Output the [x, y] coordinate of the center of the cell containing the given text.  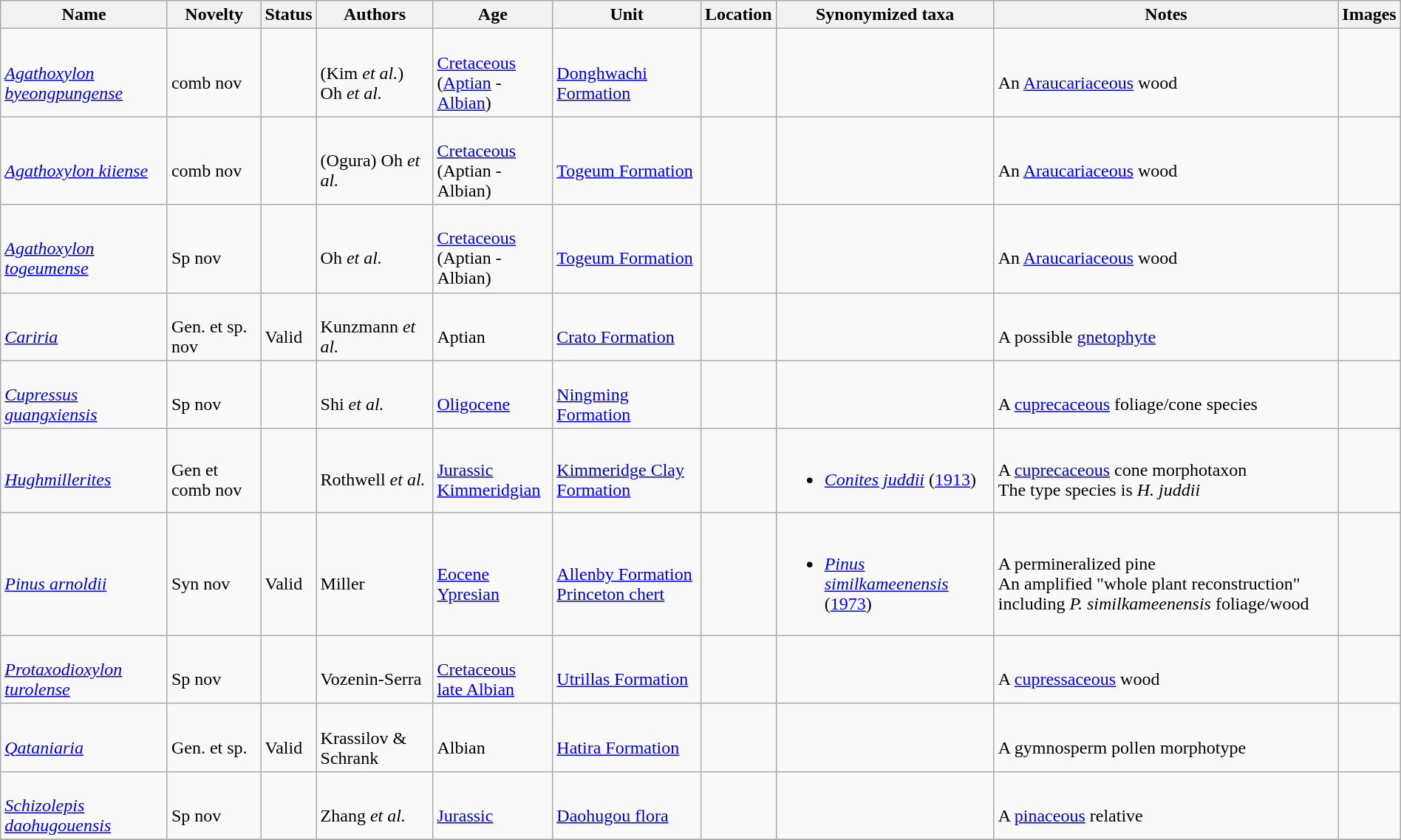
A cuprecaceous foliage/cone species [1166, 395]
Cariria [84, 327]
Agathoxylon byeongpungense [84, 72]
Status [288, 15]
Novelty [214, 15]
JurassicKimmeridgian [493, 470]
A gymnosperm pollen morphotype [1166, 737]
Conites juddii (1913) [885, 470]
(Ogura) Oh et al. [375, 161]
Pinus similkameenensis (1973) [885, 573]
Donghwachi Formation [627, 72]
A cupressaceous wood [1166, 669]
Gen. et sp. nov [214, 327]
Hatira Formation [627, 737]
Rothwell et al. [375, 470]
Gen. et sp. [214, 737]
EoceneYpresian [493, 573]
A pinaceous relative [1166, 805]
Syn nov [214, 573]
Kimmeridge Clay Formation [627, 470]
Oligocene [493, 395]
Protaxodioxylon turolense [84, 669]
Crato Formation [627, 327]
Daohugou flora [627, 805]
A possible gnetophyte [1166, 327]
Miller [375, 573]
Kunzmann et al. [375, 327]
Synonymized taxa [885, 15]
Schizolepis daohugouensis [84, 805]
Krassilov & Schrank [375, 737]
Zhang et al. [375, 805]
Agathoxylon kiiense [84, 161]
Name [84, 15]
Authors [375, 15]
Agathoxylon togeumense [84, 248]
Jurassic [493, 805]
Allenby FormationPrinceton chert [627, 573]
Oh et al. [375, 248]
Images [1369, 15]
Pinus arnoldii [84, 573]
Aptian [493, 327]
Albian [493, 737]
A permineralized pineAn amplified "whole plant reconstruction" including P. similkameenensis foliage/wood [1166, 573]
Hughmillerites [84, 470]
Ningming Formation [627, 395]
Qataniaria [84, 737]
Unit [627, 15]
Cupressus guangxiensis [84, 395]
Age [493, 15]
Location [738, 15]
Shi et al. [375, 395]
Notes [1166, 15]
Vozenin-Serra [375, 669]
Utrillas Formation [627, 669]
(Kim et al.) Oh et al. [375, 72]
A cuprecaceous cone morphotaxon The type species is H. juddii [1166, 470]
Cretaceouslate Albian [493, 669]
Gen et comb nov [214, 470]
